Find where the given text appears and provide that cell's center as (X, Y) coordinate. 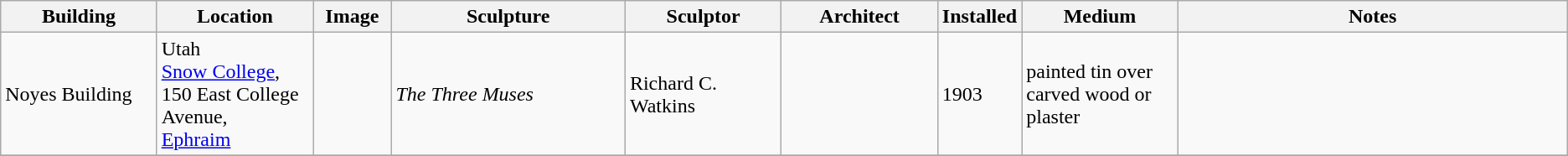
Image (352, 17)
Medium (1100, 17)
Noyes Building (79, 94)
1903 (979, 94)
Building (79, 17)
Richard C. Watkins (703, 94)
Architect (859, 17)
painted tin over carved wood or plaster (1100, 94)
Notes (1372, 17)
Sculpture (508, 17)
UtahSnow College,150 East College Avenue,Ephraim (235, 94)
Sculptor (703, 17)
Location (235, 17)
Installed (979, 17)
The Three Muses (508, 94)
